From the cell containing the given text, extract its center point as (X, Y) coordinate. 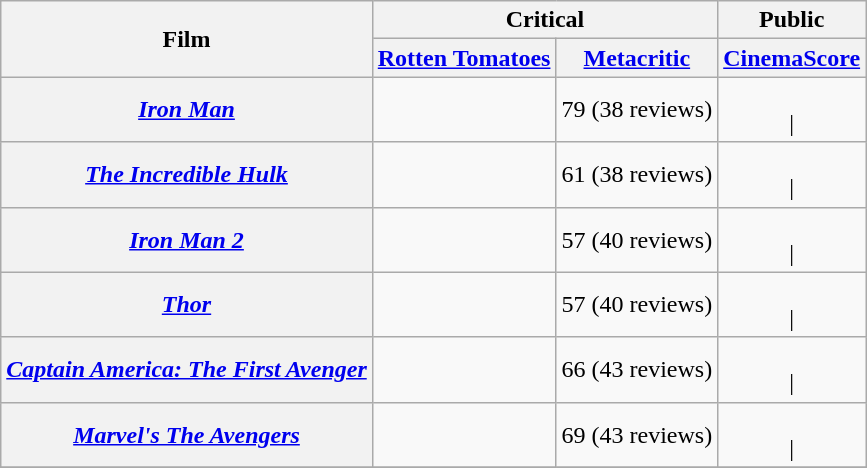
Rotten Tomatoes (464, 58)
Metacritic (637, 58)
Film (187, 39)
Iron Man (187, 110)
Thor (187, 304)
Marvel's The Avengers (187, 434)
Captain America: The First Avenger (187, 370)
66 (43 reviews) (637, 370)
61 (38 reviews) (637, 174)
Critical (544, 20)
79 (38 reviews) (637, 110)
Iron Man 2 (187, 240)
69 (43 reviews) (637, 434)
CinemaScore (792, 58)
Public (792, 20)
The Incredible Hulk (187, 174)
